Detect which cell encompasses the target text, then output its [X, Y] center coordinate. 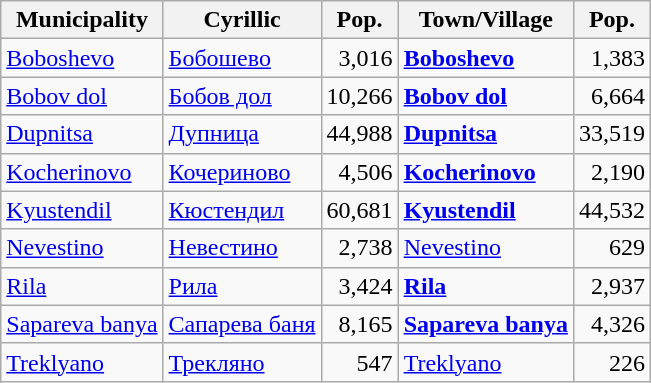
6,664 [612, 96]
Рила [242, 286]
60,681 [360, 210]
Дупница [242, 134]
Кюстендил [242, 210]
3,016 [360, 58]
Трекляно [242, 362]
2,738 [360, 248]
4,326 [612, 324]
2,937 [612, 286]
2,190 [612, 172]
4,506 [360, 172]
33,519 [612, 134]
Кочериново [242, 172]
44,532 [612, 210]
629 [612, 248]
3,424 [360, 286]
1,383 [612, 58]
Бобов дол [242, 96]
Town/Village [486, 20]
44,988 [360, 134]
226 [612, 362]
Cyrillic [242, 20]
Бобошево [242, 58]
8,165 [360, 324]
Municipality [82, 20]
10,266 [360, 96]
Невестино [242, 248]
Сапарева баня [242, 324]
547 [360, 362]
